Determine the [x, y] coordinate at the center of the cell enclosing the given text.  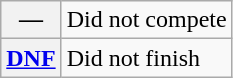
DNF [31, 58]
— [31, 20]
Did not compete [146, 20]
Did not finish [146, 58]
